Pinpoint the cell where the given text exists, returning its (X, Y) midpoint coordinate. 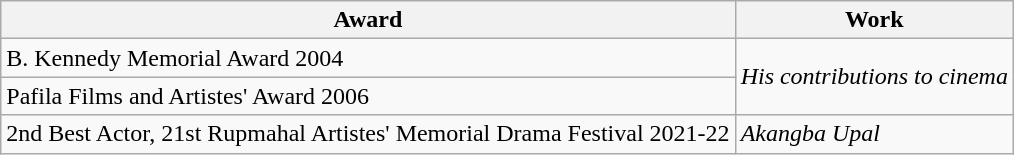
Pafila Films and Artistes' Award 2006 (368, 96)
His contributions to cinema (874, 77)
B. Kennedy Memorial Award 2004 (368, 58)
Award (368, 20)
2nd Best Actor, 21st Rupmahal Artistes' Memorial Drama Festival 2021-22 (368, 134)
Work (874, 20)
Akangba Upal (874, 134)
